Search for the cell housing the specified text and yield its [X, Y] center coordinate. 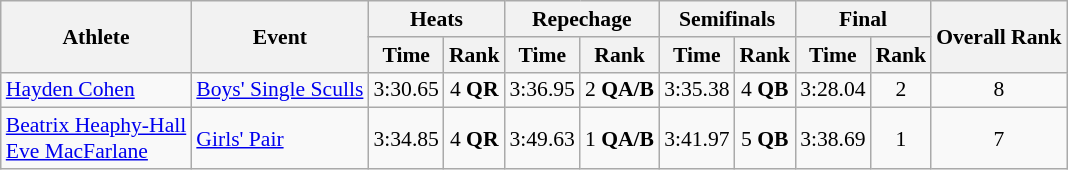
2 QA/B [620, 90]
7 [998, 138]
Heats [436, 19]
Event [280, 36]
Semifinals [727, 19]
3:28.04 [832, 90]
Boys' Single Sculls [280, 90]
1 QA/B [620, 138]
Hayden Cohen [96, 90]
2 [902, 90]
3:36.95 [542, 90]
3:35.38 [696, 90]
3:34.85 [406, 138]
5 QB [766, 138]
3:30.65 [406, 90]
Repechage [582, 19]
1 [902, 138]
Athlete [96, 36]
3:38.69 [832, 138]
3:41.97 [696, 138]
4 QB [766, 90]
Girls' Pair [280, 138]
Beatrix Heaphy-HallEve MacFarlane [96, 138]
8 [998, 90]
Final [863, 19]
Overall Rank [998, 36]
3:49.63 [542, 138]
